From the cell containing the given text, extract its center point as (X, Y) coordinate. 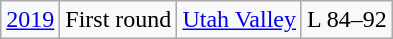
L 84–92 (346, 20)
2019 (30, 20)
Utah Valley (240, 20)
First round (118, 20)
